Return the (X, Y) coordinate for the center point of the cell that contains the specified text.  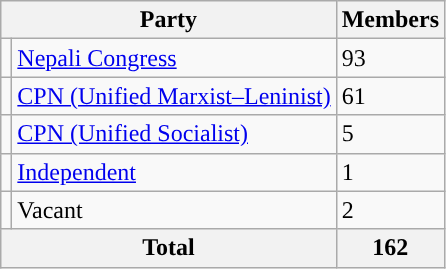
Nepali Congress (174, 58)
Vacant (174, 210)
CPN (Unified Marxist–Leninist) (174, 96)
Members (390, 20)
Party (168, 20)
CPN (Unified Socialist) (174, 134)
61 (390, 96)
Independent (174, 172)
1 (390, 172)
2 (390, 210)
93 (390, 58)
5 (390, 134)
Total (168, 248)
162 (390, 248)
